Capture the cell that displays the provided text and extract its (X, Y) central coordinate. 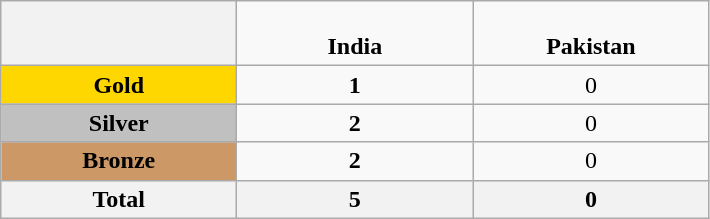
India (355, 34)
Total (119, 199)
1 (355, 85)
Silver (119, 123)
Gold (119, 85)
Bronze (119, 161)
Pakistan (591, 34)
5 (355, 199)
